Capture the cell that displays the provided text and extract its [X, Y] central coordinate. 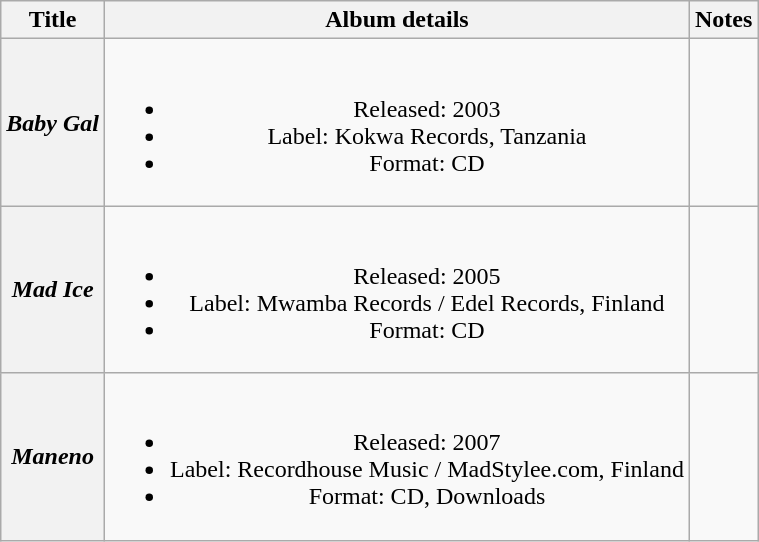
Released: 2003Label: Kokwa Records, TanzaniaFormat: CD [396, 122]
Mad Ice [53, 290]
Maneno [53, 456]
Album details [396, 20]
Notes [723, 20]
Baby Gal [53, 122]
Title [53, 20]
Released: 2005Label: Mwamba Records / Edel Records, FinlandFormat: CD [396, 290]
Released: 2007Label: Recordhouse Music / MadStylee.com, FinlandFormat: CD, Downloads [396, 456]
